Determine the [x, y] coordinate at the center of the cell enclosing the given text.  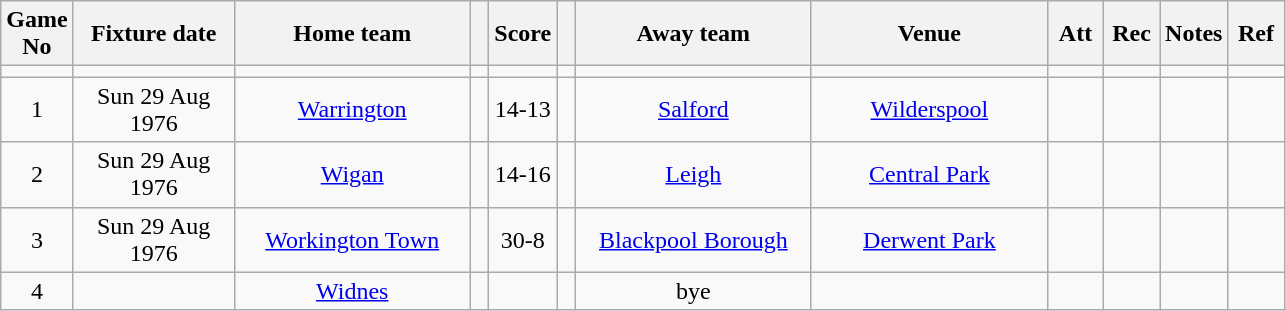
Venue [929, 34]
2 [37, 174]
Away team [693, 34]
Wilderspool [929, 110]
Salford [693, 110]
1 [37, 110]
14-16 [523, 174]
bye [693, 291]
Home team [352, 34]
4 [37, 291]
Widnes [352, 291]
Blackpool Borough [693, 240]
Leigh [693, 174]
Att [1075, 34]
Ref [1256, 34]
Game No [37, 34]
Wigan [352, 174]
30-8 [523, 240]
Workington Town [352, 240]
Rec [1132, 34]
Central Park [929, 174]
Fixture date [154, 34]
Derwent Park [929, 240]
Notes [1194, 34]
Warrington [352, 110]
3 [37, 240]
14-13 [523, 110]
Score [523, 34]
